Find where the given text appears and provide that cell's center as [X, Y] coordinate. 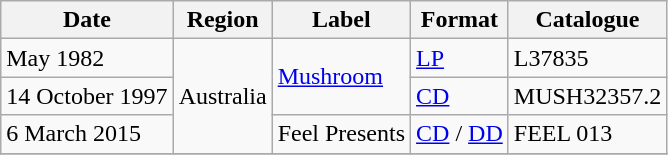
Label [341, 20]
14 October 1997 [87, 96]
Format [460, 20]
6 March 2015 [87, 134]
MUSH32357.2 [587, 96]
May 1982 [87, 58]
L37835 [587, 58]
CD / DD [460, 134]
FEEL 013 [587, 134]
Date [87, 20]
Mushroom [341, 77]
CD [460, 96]
Feel Presents [341, 134]
Region [222, 20]
LP [460, 58]
Australia [222, 96]
Catalogue [587, 20]
